Find where the given text appears and provide that cell's center as (X, Y) coordinate. 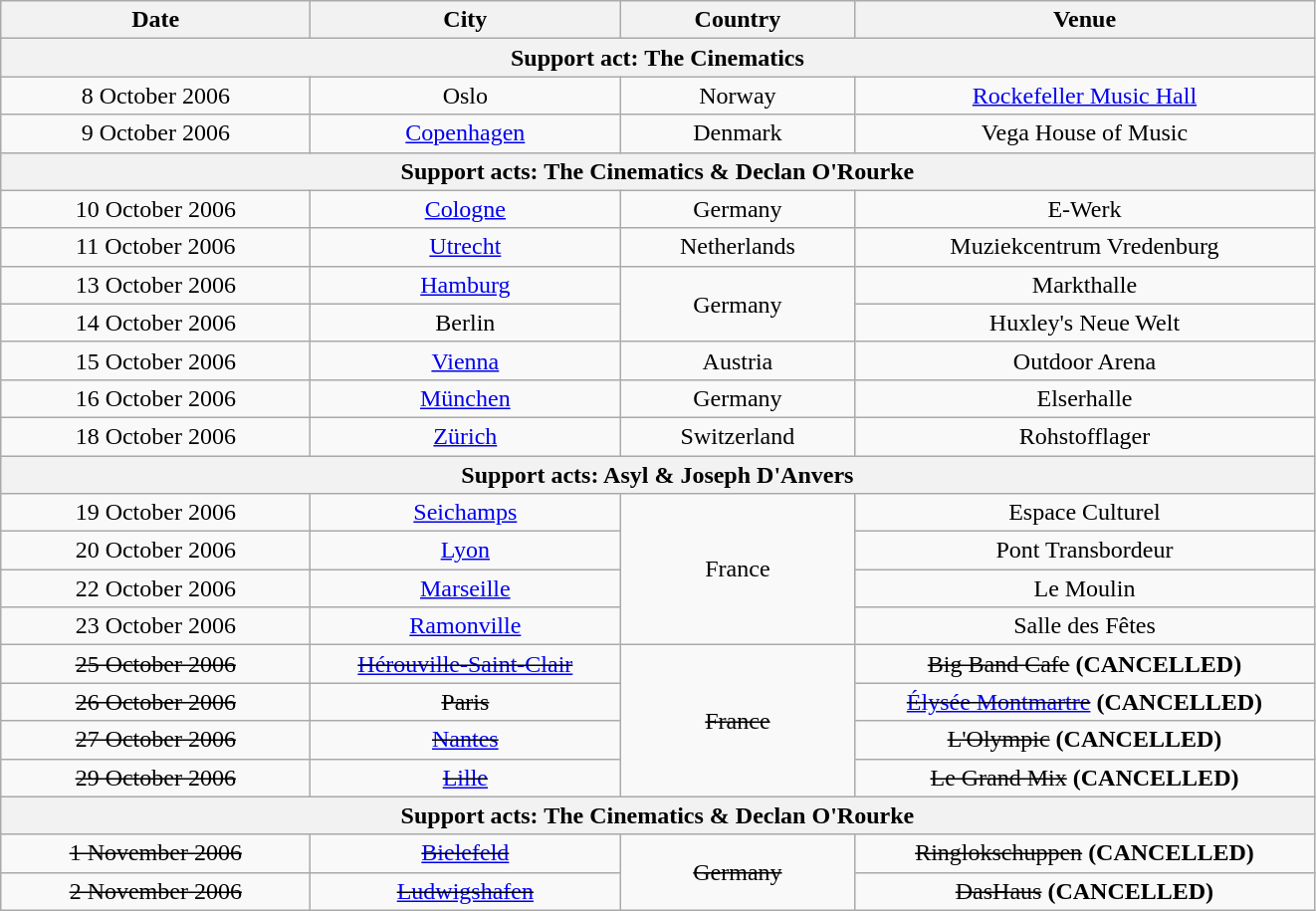
Berlin (466, 323)
Support act: The Cinematics (657, 58)
Markthalle (1085, 285)
Date (155, 20)
Hérouville-Saint-Clair (466, 664)
München (466, 398)
Denmark (738, 133)
E-Werk (1085, 209)
Venue (1085, 20)
Espace Culturel (1085, 513)
Support acts: Asyl & Joseph D'Anvers (657, 475)
20 October 2006 (155, 551)
Utrecht (466, 247)
Outdoor Arena (1085, 360)
Hamburg (466, 285)
Seichamps (466, 513)
Pont Transbordeur (1085, 551)
Rockefeller Music Hall (1085, 96)
23 October 2006 (155, 626)
10 October 2006 (155, 209)
City (466, 20)
Salle des Fêtes (1085, 626)
Austria (738, 360)
9 October 2006 (155, 133)
Big Band Cafe (CANCELLED) (1085, 664)
Paris (466, 702)
Nantes (466, 740)
Huxley's Neue Welt (1085, 323)
Rohstofflager (1085, 436)
18 October 2006 (155, 436)
Bielefeld (466, 853)
26 October 2006 (155, 702)
Lille (466, 778)
Copenhagen (466, 133)
11 October 2006 (155, 247)
22 October 2006 (155, 588)
Ramonville (466, 626)
Le Moulin (1085, 588)
Le Grand Mix (CANCELLED) (1085, 778)
Norway (738, 96)
Ludwigshafen (466, 891)
27 October 2006 (155, 740)
13 October 2006 (155, 285)
25 October 2006 (155, 664)
Vienna (466, 360)
Muziekcentrum Vredenburg (1085, 247)
Country (738, 20)
Oslo (466, 96)
Netherlands (738, 247)
Switzerland (738, 436)
Lyon (466, 551)
Elserhalle (1085, 398)
Zürich (466, 436)
19 October 2006 (155, 513)
14 October 2006 (155, 323)
Ringlokschuppen (CANCELLED) (1085, 853)
1 November 2006 (155, 853)
Vega House of Music (1085, 133)
29 October 2006 (155, 778)
15 October 2006 (155, 360)
Marseille (466, 588)
DasHaus (CANCELLED) (1085, 891)
2 November 2006 (155, 891)
Élysée Montmartre (CANCELLED) (1085, 702)
8 October 2006 (155, 96)
16 October 2006 (155, 398)
L'Olympic (CANCELLED) (1085, 740)
Cologne (466, 209)
